Find where the given text appears and provide that cell's center as (X, Y) coordinate. 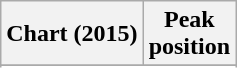
Chart (2015) (72, 34)
Peakposition (189, 34)
